Detect which cell encompasses the target text, then output its (x, y) center coordinate. 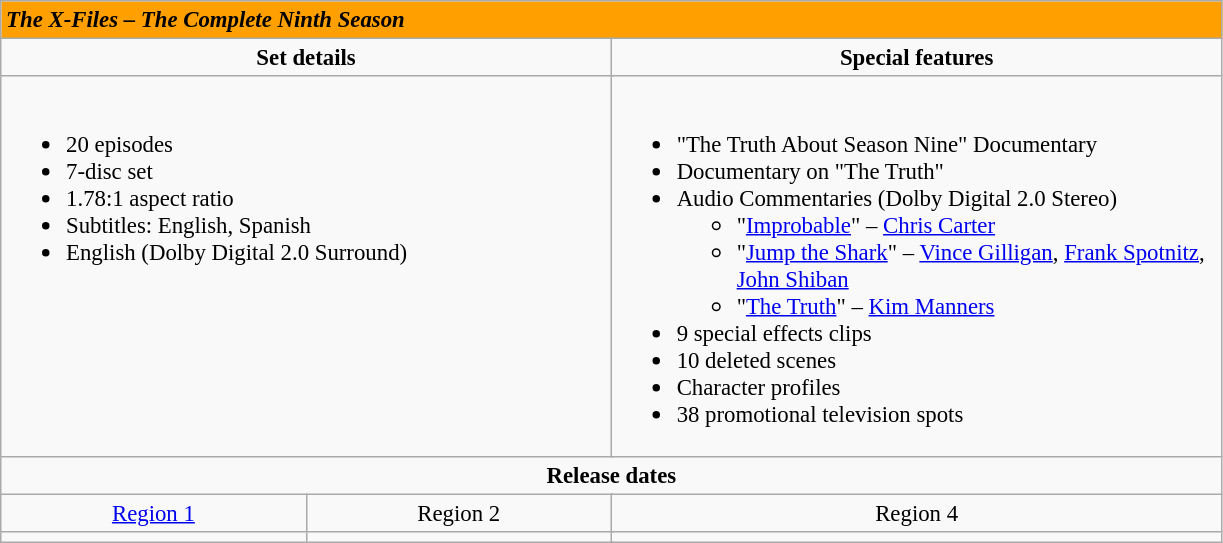
Set details (306, 58)
The X-Files – The Complete Ninth Season (612, 20)
Region 1 (154, 513)
Release dates (612, 475)
20 episodes7-disc set1.78:1 aspect ratioSubtitles: English, SpanishEnglish (Dolby Digital 2.0 Surround) (306, 266)
Region 4 (916, 513)
Special features (916, 58)
Region 2 (458, 513)
